For the text-containing cell, return its midpoint in [X, Y] coordinate format. 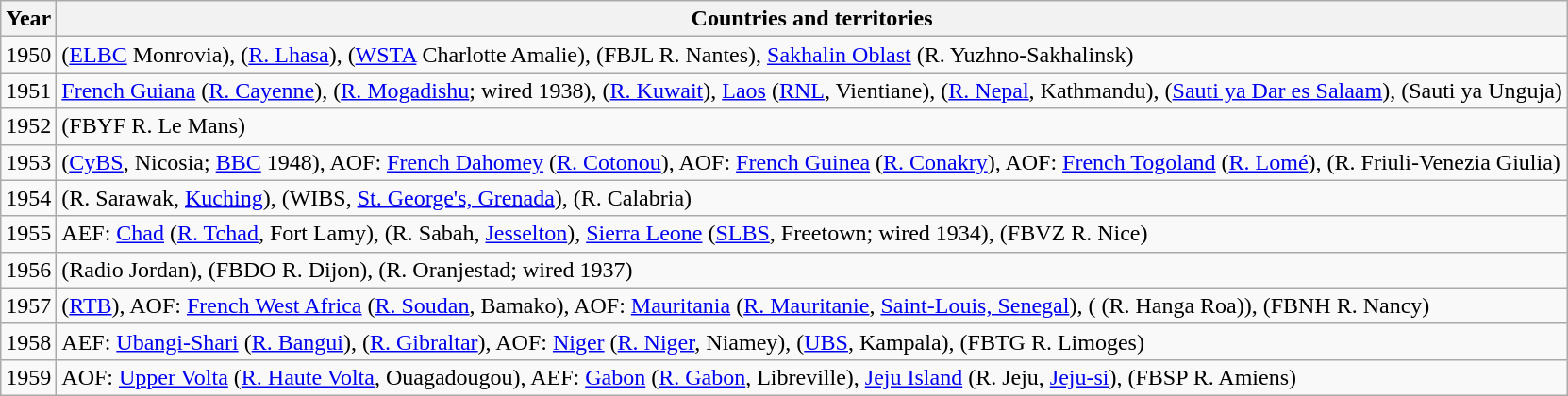
1956 [28, 270]
Countries and territories [812, 19]
1953 [28, 162]
AOF: Upper Volta (R. Haute Volta, Ouagadougou), AEF: Gabon (R. Gabon, Libreville), Jeju Island (R. Jeju, Jeju-si), (FBSP R. Amiens) [812, 377]
1959 [28, 377]
(RTB), AOF: French West Africa (R. Soudan, Bamako), AOF: Mauritania (R. Mauritanie, Saint-Louis, Senegal), ( (R. Hanga Roa)), (FBNH R. Nancy) [812, 305]
Year [28, 19]
(FBYF R. Le Mans) [812, 126]
AEF: Chad (R. Tchad, Fort Lamy), (R. Sabah, Jesselton), Sierra Leone (SLBS, Freetown; wired 1934), (FBVZ R. Nice) [812, 234]
1957 [28, 305]
(R. Sarawak, Kuching), (WIBS, St. George's, Grenada), (R. Calabria) [812, 198]
1954 [28, 198]
AEF: Ubangi-Shari (R. Bangui), (R. Gibraltar), AOF: Niger (R. Niger, Niamey), (UBS, Kampala), (FBTG R. Limoges) [812, 341]
1955 [28, 234]
(Radio Jordan), (FBDO R. Dijon), (R. Oranjestad; wired 1937) [812, 270]
1958 [28, 341]
1950 [28, 55]
1952 [28, 126]
1951 [28, 91]
(ELBC Monrovia), (R. Lhasa), (WSTA Charlotte Amalie), (FBJL R. Nantes), Sakhalin Oblast (R. Yuzhno-Sakhalinsk) [812, 55]
